Scan for the cell matching the given text and deliver its (x, y) coordinate at center. 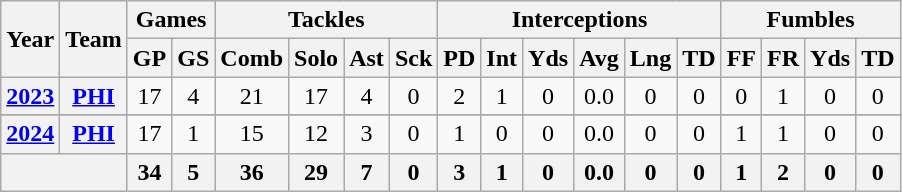
Fumbles (810, 20)
FF (741, 58)
29 (316, 172)
Sck (413, 58)
Comb (252, 58)
36 (252, 172)
Avg (600, 58)
2023 (30, 96)
5 (194, 172)
PD (460, 58)
Ast (367, 58)
15 (252, 134)
Int (502, 58)
FR (784, 58)
Games (170, 20)
21 (252, 96)
GS (194, 58)
7 (367, 172)
Lng (650, 58)
Year (30, 39)
Solo (316, 58)
12 (316, 134)
Interceptions (580, 20)
GP (149, 58)
2024 (30, 134)
Tackles (326, 20)
34 (149, 172)
Team (94, 39)
